Determine the [x, y] coordinate at the center of the cell enclosing the given text.  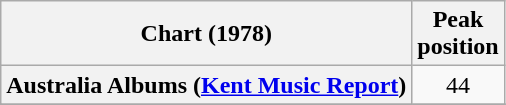
Australia Albums (Kent Music Report) [206, 85]
Chart (1978) [206, 34]
Peakposition [458, 34]
44 [458, 85]
